Capture the cell that displays the provided text and extract its [X, Y] central coordinate. 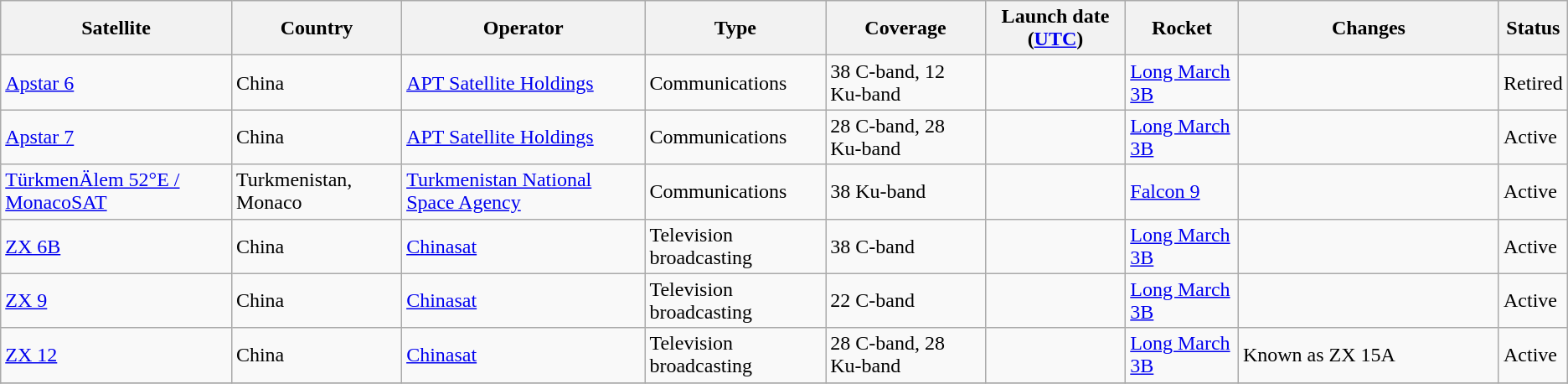
22 C-band [905, 300]
Type [735, 29]
38 Ku-band [905, 191]
38 C-band [905, 246]
Apstar 6 [116, 82]
Retired [1533, 82]
Launch date (UTC) [1055, 29]
Country [317, 29]
38 C-band, 12 Ku-band [905, 82]
ZX 12 [116, 355]
ZX 6B [116, 246]
Known as ZX 15A [1369, 355]
Operator [524, 29]
Falcon 9 [1183, 191]
TürkmenÄlem 52°E / MonacoSAT [116, 191]
Changes [1369, 29]
Rocket [1183, 29]
Status [1533, 29]
Apstar 7 [116, 138]
ZX 9 [116, 300]
Turkmenistan, Monaco [317, 191]
Satellite [116, 29]
Coverage [905, 29]
Turkmenistan National Space Agency [524, 191]
